Locate the cell with the specified text and output its [X, Y] center coordinate. 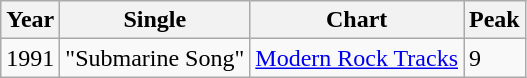
9 [495, 58]
Peak [495, 20]
"Submarine Song" [155, 58]
Year [30, 20]
Modern Rock Tracks [357, 58]
Single [155, 20]
Chart [357, 20]
1991 [30, 58]
